Detect which cell encompasses the target text, then output its [X, Y] center coordinate. 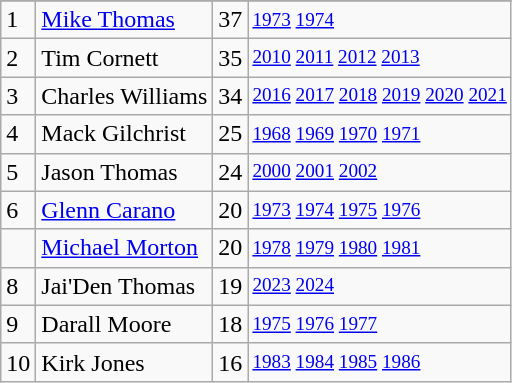
1973 1974 [380, 20]
35 [230, 58]
Darall Moore [124, 324]
5 [18, 172]
Charles Williams [124, 96]
19 [230, 286]
1973 1974 1975 1976 [380, 210]
4 [18, 134]
Jason Thomas [124, 172]
25 [230, 134]
2023 2024 [380, 286]
2000 2001 2002 [380, 172]
24 [230, 172]
34 [230, 96]
37 [230, 20]
2010 2011 2012 2013 [380, 58]
Tim Cornett [124, 58]
8 [18, 286]
Glenn Carano [124, 210]
1975 1976 1977 [380, 324]
Mack Gilchrist [124, 134]
3 [18, 96]
Jai'Den Thomas [124, 286]
Mike Thomas [124, 20]
1968 1969 1970 1971 [380, 134]
9 [18, 324]
1 [18, 20]
18 [230, 324]
2 [18, 58]
2016 2017 2018 2019 2020 2021 [380, 96]
Kirk Jones [124, 362]
1978 1979 1980 1981 [380, 248]
1983 1984 1985 1986 [380, 362]
16 [230, 362]
10 [18, 362]
Michael Morton [124, 248]
6 [18, 210]
